Determine the (x, y) coordinate at the center of the cell enclosing the given text.  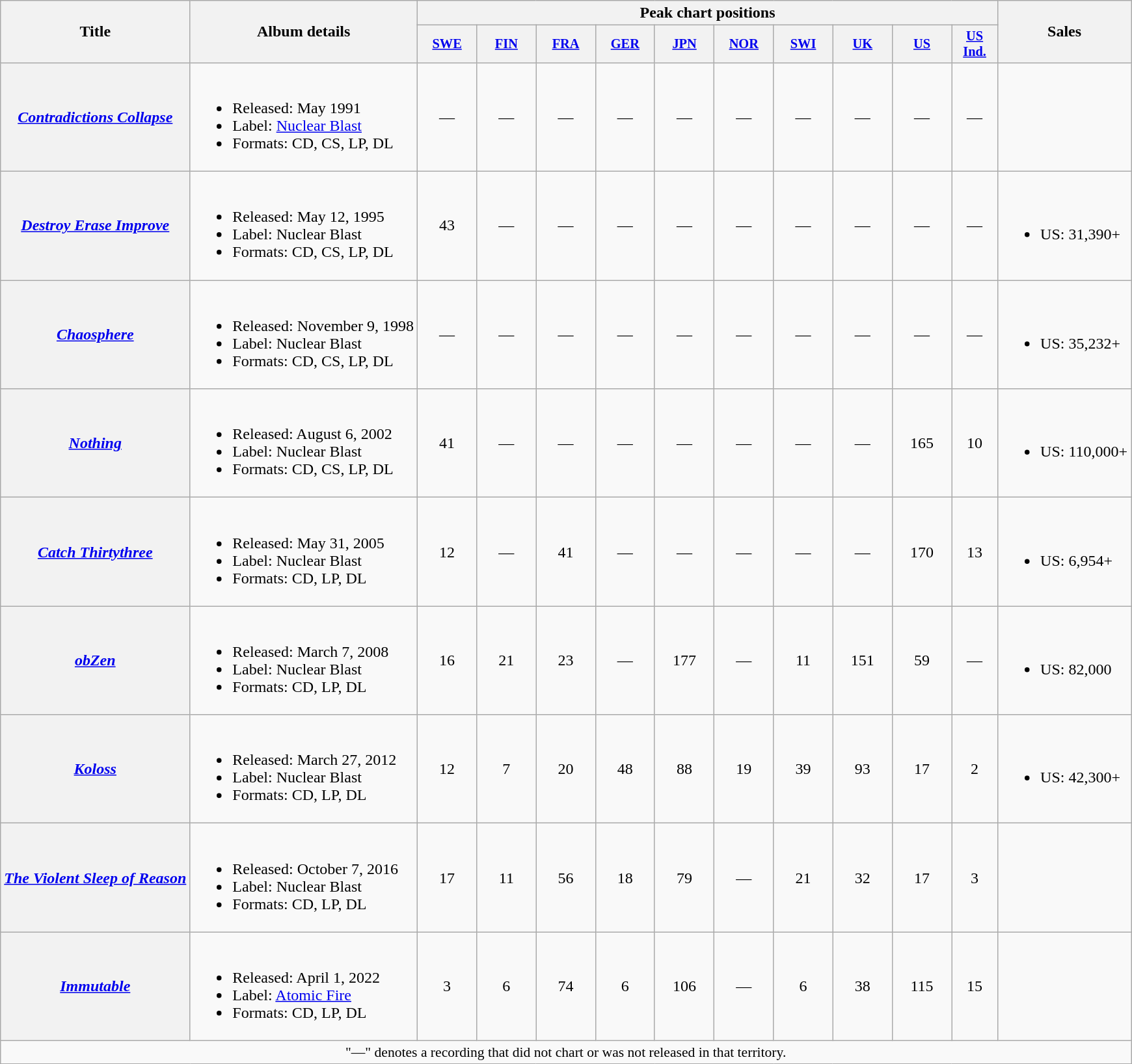
16 (446, 661)
US: 110,000+ (1064, 444)
7 (506, 769)
Released: October 7, 2016Label: Nuclear BlastFormats: CD, LP, DL (304, 878)
Koloss (95, 769)
Nothing (95, 444)
Album details (304, 32)
88 (684, 769)
Chaosphere (95, 334)
FIN (506, 44)
Released: March 7, 2008Label: Nuclear BlastFormats: CD, LP, DL (304, 661)
FRA (566, 44)
US: 35,232+ (1064, 334)
56 (566, 878)
Released: March 27, 2012Label: Nuclear BlastFormats: CD, LP, DL (304, 769)
39 (803, 769)
USInd. (975, 44)
19 (744, 769)
Destroy Erase Improve (95, 226)
79 (684, 878)
Released: August 6, 2002Label: Nuclear BlastFormats: CD, CS, LP, DL (304, 444)
43 (446, 226)
10 (975, 444)
23 (566, 661)
74 (566, 986)
106 (684, 986)
2 (975, 769)
Released: May 12, 1995Label: Nuclear BlastFormats: CD, CS, LP, DL (304, 226)
165 (921, 444)
177 (684, 661)
UK (863, 44)
"—" denotes a recording that did not chart or was not released in that territory. (566, 1052)
US: 6,954+ (1064, 552)
32 (863, 878)
Catch Thirtythree (95, 552)
SWE (446, 44)
The Violent Sleep of Reason (95, 878)
38 (863, 986)
18 (625, 878)
Peak chart positions (707, 13)
151 (863, 661)
US: 31,390+ (1064, 226)
US: 42,300+ (1064, 769)
Released: May 1991Label: Nuclear BlastFormats: CD, CS, LP, DL (304, 117)
13 (975, 552)
Released: May 31, 2005Label: Nuclear BlastFormats: CD, LP, DL (304, 552)
GER (625, 44)
NOR (744, 44)
115 (921, 986)
Released: April 1, 2022Label: Atomic FireFormats: CD, LP, DL (304, 986)
Contradictions Collapse (95, 117)
US (921, 44)
59 (921, 661)
15 (975, 986)
obZen (95, 661)
Released: November 9, 1998Label: Nuclear BlastFormats: CD, CS, LP, DL (304, 334)
170 (921, 552)
SWI (803, 44)
Immutable (95, 986)
US: 82,000 (1064, 661)
Sales (1064, 32)
20 (566, 769)
JPN (684, 44)
93 (863, 769)
Title (95, 32)
48 (625, 769)
